Scan for the cell matching the given text and deliver its [x, y] coordinate at center. 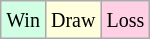
Loss [126, 20]
Win [24, 20]
Draw [72, 20]
